Provide the [x, y] coordinate of the cell's center where the given text is located.  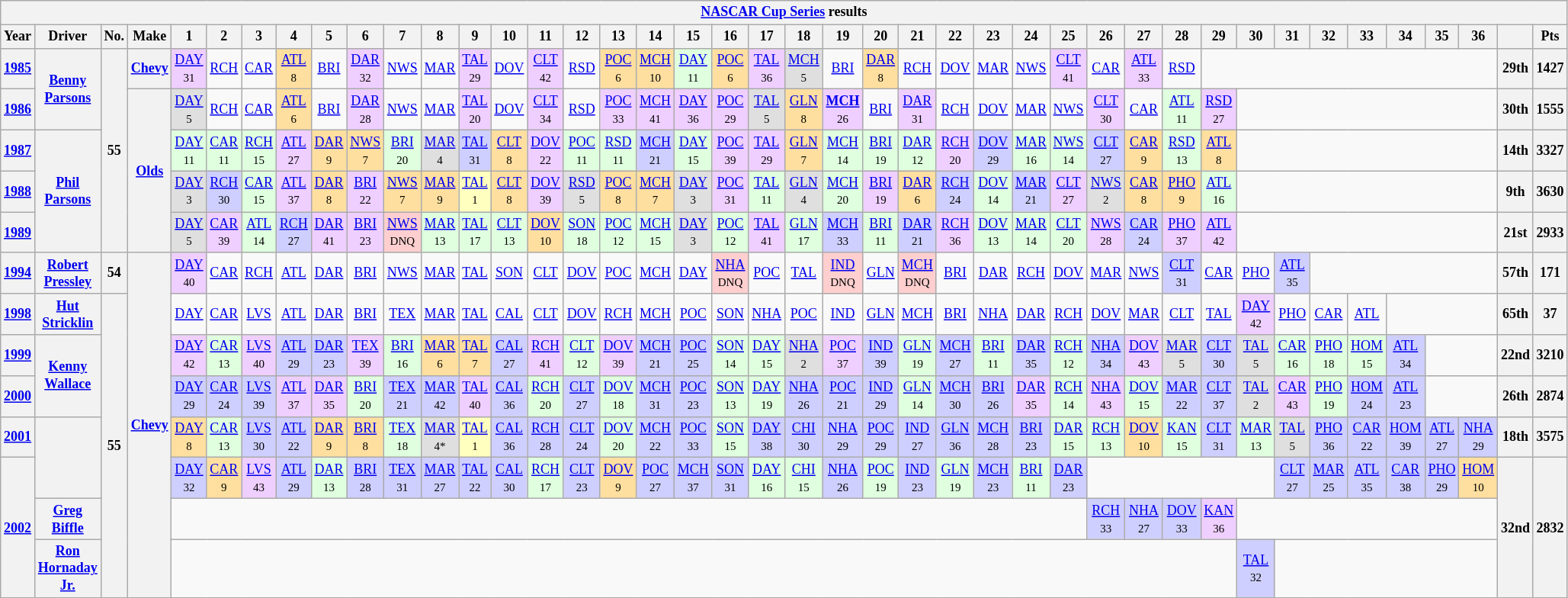
14th [1515, 150]
GLN36 [955, 437]
24 [1031, 37]
23 [993, 37]
RCH14 [1069, 396]
MCH10 [656, 69]
KAN36 [1219, 519]
2001 [18, 437]
RCH28 [546, 437]
9 [475, 37]
MCH31 [656, 396]
TEX39 [366, 355]
57th [1515, 273]
IND27 [918, 437]
34 [1406, 37]
29 [1219, 37]
ATL42 [1219, 233]
DAY16 [767, 478]
DAY8 [189, 437]
NHA2 [803, 355]
27 [1144, 37]
MCH30 [955, 396]
NHA43 [1106, 396]
CLT34 [546, 110]
Make [149, 37]
HOM39 [1406, 437]
POC39 [730, 150]
1987 [18, 150]
DAR28 [366, 110]
30 [1256, 37]
DAY38 [767, 437]
DAY40 [189, 273]
DOV43 [1144, 355]
1985 [18, 69]
RCH15 [259, 150]
DAY32 [189, 478]
Ron Hornaday Jr. [67, 568]
IND29 [881, 396]
CLT20 [1069, 233]
TEX31 [402, 478]
MCH20 [843, 191]
NHA27 [1144, 519]
NWS14 [1069, 150]
SON13 [730, 396]
CAR38 [1406, 478]
POC27 [656, 478]
CLT41 [1069, 69]
LVS40 [259, 355]
1998 [18, 314]
TAL41 [767, 233]
MCH41 [656, 110]
MAR16 [1031, 150]
MCH33 [843, 233]
ATL11 [1182, 110]
MCH28 [993, 437]
28 [1182, 37]
RCH17 [546, 478]
DOV9 [618, 478]
25 [1069, 37]
TAL22 [475, 478]
Robert Pressley [67, 273]
Hut Stricklin [67, 314]
RCH12 [1069, 355]
CLT37 [1219, 396]
MAR9 [440, 191]
Pts [1550, 37]
DAR32 [366, 69]
GLN7 [803, 150]
21 [918, 37]
RCH30 [224, 191]
1994 [18, 273]
POC8 [618, 191]
14 [656, 37]
PHO29 [1442, 478]
MAR4 [440, 150]
3575 [1550, 437]
2832 [1550, 528]
3 [259, 37]
ATL34 [1406, 355]
DOV13 [993, 233]
13 [618, 37]
20 [881, 37]
CAR8 [1144, 191]
NWS28 [1106, 233]
SON31 [730, 478]
7 [402, 37]
NWSDNQ [402, 233]
POC19 [881, 478]
5 [329, 37]
MAR21 [1031, 191]
1999 [18, 355]
4 [293, 37]
RCH41 [546, 355]
TAL7 [475, 355]
ATL33 [1144, 69]
CAR43 [1292, 396]
MCH7 [656, 191]
33 [1368, 37]
POC21 [843, 396]
DAY19 [767, 396]
PHO19 [1329, 396]
MCH23 [993, 478]
DOV18 [618, 396]
GLN4 [803, 191]
DOV20 [618, 437]
1988 [18, 191]
CLT42 [546, 69]
DAR6 [918, 191]
171 [1550, 273]
32nd [1515, 528]
SON15 [730, 437]
RCH13 [1106, 437]
MAR4* [440, 437]
54 [114, 273]
GLN17 [803, 233]
LVS30 [259, 437]
MCH5 [803, 69]
10 [509, 37]
3210 [1550, 355]
DAR13 [329, 478]
GLN14 [918, 396]
CAR15 [259, 191]
PHO9 [1182, 191]
MAR27 [440, 478]
11 [546, 37]
6 [366, 37]
MCH22 [656, 437]
3630 [1550, 191]
MAR5 [1182, 355]
RCH24 [955, 191]
NASCAR Cup Series results [784, 12]
DOV29 [993, 150]
DOV22 [546, 150]
Olds [149, 171]
MCH14 [843, 150]
NHADNQ [730, 273]
LVS [259, 314]
DAY29 [189, 396]
19 [843, 37]
CLT13 [509, 233]
36 [1479, 37]
LVS39 [259, 396]
TAL20 [475, 110]
POC11 [582, 150]
RSD5 [582, 191]
IND [843, 314]
GLN8 [803, 110]
CLT23 [582, 478]
TAL36 [767, 69]
TAL2 [1256, 396]
ATL14 [259, 233]
32 [1329, 37]
INDDNQ [843, 273]
POC25 [693, 355]
2002 [18, 528]
1986 [18, 110]
MCH15 [656, 233]
26 [1106, 37]
Benny Parsons [67, 88]
MCH27 [955, 355]
TAL32 [1256, 568]
TEX18 [402, 437]
ATL23 [1406, 396]
1 [189, 37]
MAR22 [1182, 396]
2933 [1550, 233]
CHI15 [803, 478]
BRI8 [366, 437]
1427 [1550, 69]
21st [1515, 233]
RCH36 [955, 233]
12 [582, 37]
26th [1515, 396]
CLT24 [582, 437]
18 [803, 37]
1989 [18, 233]
HOM10 [1479, 478]
35 [1442, 37]
CAR16 [1292, 355]
Year [18, 37]
CAR39 [224, 233]
CAL27 [509, 355]
MCH37 [693, 478]
ATL16 [1219, 191]
DOV33 [1182, 519]
22nd [1515, 355]
PHO37 [1182, 233]
RSD27 [1219, 110]
17 [767, 37]
DAR15 [1069, 437]
DAR12 [918, 150]
RCH33 [1106, 519]
BRI16 [402, 355]
TEX21 [402, 396]
POC31 [730, 191]
Driver [67, 37]
9th [1515, 191]
30th [1515, 110]
DAY36 [693, 110]
TAL11 [767, 191]
1555 [1550, 110]
RCH27 [293, 233]
Phil Parsons [67, 191]
KAN15 [1182, 437]
IND23 [918, 478]
CAL30 [509, 478]
18th [1515, 437]
RSD13 [1182, 150]
BRI22 [366, 191]
DAR31 [918, 110]
31 [1292, 37]
DAR21 [918, 233]
2000 [18, 396]
22 [955, 37]
TAL40 [475, 396]
DOV14 [993, 191]
MAR14 [1031, 233]
TEX [402, 314]
ATL22 [293, 437]
8 [440, 37]
PHO18 [1329, 355]
CAR11 [224, 150]
MAR42 [440, 396]
37 [1550, 314]
3327 [1550, 150]
15 [693, 37]
2 [224, 37]
IND39 [881, 355]
BRI28 [366, 478]
BRI26 [993, 396]
SON14 [730, 355]
CHI30 [803, 437]
CAL [509, 314]
SON18 [582, 233]
16 [730, 37]
NHA34 [1106, 355]
2874 [1550, 396]
MAR6 [440, 355]
HOM15 [1368, 355]
MAR25 [1329, 478]
TAL17 [475, 233]
HOM24 [1368, 396]
CAR22 [1368, 437]
29th [1515, 69]
LVS43 [259, 478]
No. [114, 37]
CLT12 [582, 355]
MCHDNQ [918, 273]
DAR41 [329, 233]
RSD11 [618, 150]
65th [1515, 314]
ATL6 [293, 110]
POC23 [693, 396]
PHO36 [1329, 437]
DAY31 [189, 69]
TAL31 [475, 150]
DOV15 [1144, 396]
MCH26 [843, 110]
Greg Biffle [67, 519]
Kenny Wallace [67, 375]
POC37 [843, 355]
NWS2 [1106, 191]
